Return [X, Y] of the center of cell containing provided text 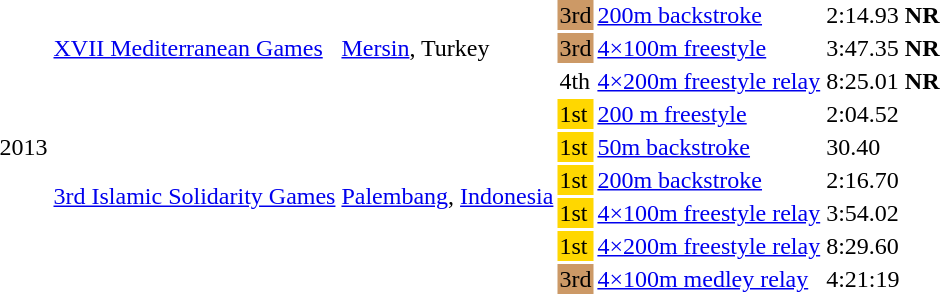
200 m freestyle [709, 114]
4×100m medley relay [709, 279]
XVII Mediterranean Games [194, 48]
Palembang, Indonesia [448, 196]
4×100m freestyle [709, 48]
4th [576, 81]
50m backstroke [709, 147]
3rd Islamic Solidarity Games [194, 196]
Mersin, Turkey [448, 48]
4×100m freestyle relay [709, 213]
